Locate the cell with the specified text and output its [x, y] center coordinate. 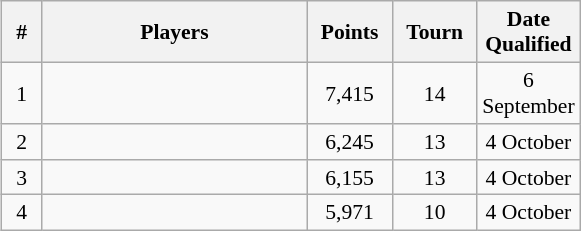
5,971 [350, 213]
10 [434, 213]
Points [350, 32]
2 [22, 142]
7,415 [350, 92]
14 [434, 92]
4 [22, 213]
Players [174, 32]
3 [22, 177]
1 [22, 92]
Date Qualified [528, 32]
# [22, 32]
6,245 [350, 142]
6,155 [350, 177]
Tourn [434, 32]
6 September [528, 92]
